Scan for the cell matching the given text and deliver its [x, y] coordinate at center. 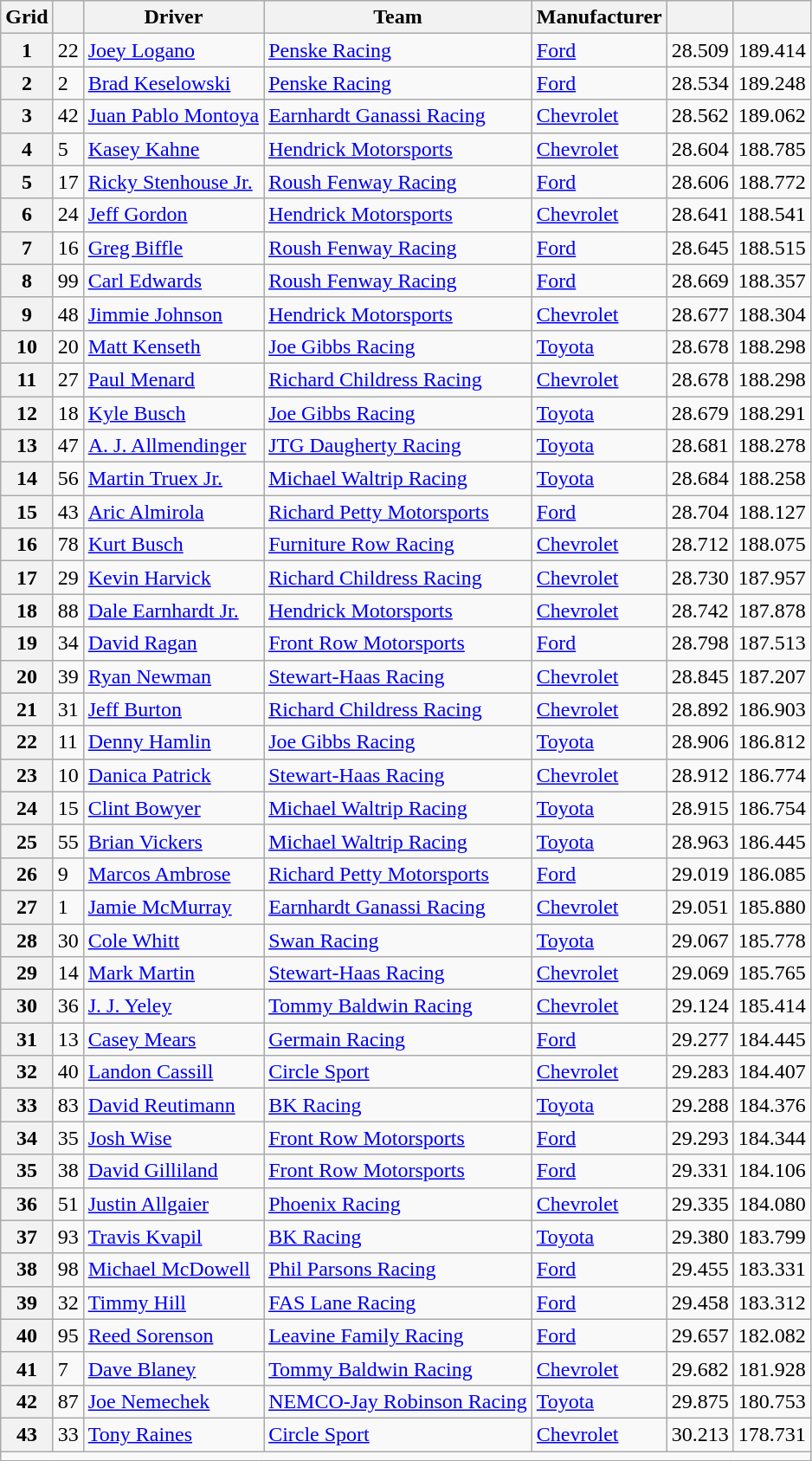
186.085 [772, 874]
21 [27, 709]
Driver [173, 17]
Jeff Burton [173, 709]
Kyle Busch [173, 413]
183.331 [772, 1270]
28.509 [699, 50]
188.291 [772, 413]
188.541 [772, 215]
Josh Wise [173, 1138]
A. J. Allmendinger [173, 446]
188.278 [772, 446]
188.258 [772, 479]
28.677 [699, 314]
29.293 [699, 1138]
187.207 [772, 676]
J. J. Yeley [173, 1006]
87 [68, 1401]
28.912 [699, 775]
David Reutimann [173, 1105]
Germain Racing [398, 1039]
178.731 [772, 1434]
41 [27, 1368]
78 [68, 545]
Timmy Hill [173, 1303]
188.772 [772, 182]
185.414 [772, 1006]
Phil Parsons Racing [398, 1270]
Ricky Stenhouse Jr. [173, 182]
Michael McDowell [173, 1270]
28.915 [699, 808]
JTG Daugherty Racing [398, 446]
29.277 [699, 1039]
3 [27, 116]
29.455 [699, 1270]
189.062 [772, 116]
12 [27, 413]
Landon Cassill [173, 1072]
29.380 [699, 1237]
26 [27, 874]
28.798 [699, 643]
28.684 [699, 479]
188.304 [772, 314]
28.604 [699, 149]
6 [27, 215]
Marcos Ambrose [173, 874]
55 [68, 841]
56 [68, 479]
51 [68, 1204]
Juan Pablo Montoya [173, 116]
David Gilliland [173, 1171]
23 [27, 775]
99 [68, 281]
Martin Truex Jr. [173, 479]
29.019 [699, 874]
Casey Mears [173, 1039]
47 [68, 446]
28 [27, 940]
29.331 [699, 1171]
189.414 [772, 50]
29.124 [699, 1006]
28.606 [699, 182]
184.407 [772, 1072]
Kasey Kahne [173, 149]
188.515 [772, 248]
NEMCO-Jay Robinson Racing [398, 1401]
188.785 [772, 149]
Brad Keselowski [173, 83]
28.704 [699, 512]
Jeff Gordon [173, 215]
Swan Racing [398, 940]
Team [398, 17]
Reed Sorenson [173, 1335]
186.812 [772, 742]
Phoenix Racing [398, 1204]
186.754 [772, 808]
Jimmie Johnson [173, 314]
Denny Hamlin [173, 742]
28.730 [699, 578]
28.892 [699, 709]
Justin Allgaier [173, 1204]
Manufacturer [599, 17]
189.248 [772, 83]
29.875 [699, 1401]
Tony Raines [173, 1434]
Kevin Harvick [173, 578]
29.458 [699, 1303]
28.963 [699, 841]
Jamie McMurray [173, 907]
28.742 [699, 611]
Mark Martin [173, 973]
188.357 [772, 281]
187.957 [772, 578]
184.445 [772, 1039]
Dale Earnhardt Jr. [173, 611]
28.534 [699, 83]
185.880 [772, 907]
Aric Almirola [173, 512]
29.657 [699, 1335]
93 [68, 1237]
184.080 [772, 1204]
30.213 [699, 1434]
19 [27, 643]
28.641 [699, 215]
28.906 [699, 742]
29.069 [699, 973]
28.669 [699, 281]
Joey Logano [173, 50]
Travis Kvapil [173, 1237]
Furniture Row Racing [398, 545]
188.075 [772, 545]
88 [68, 611]
186.903 [772, 709]
Greg Biffle [173, 248]
Joe Nemechek [173, 1401]
Dave Blaney [173, 1368]
184.376 [772, 1105]
95 [68, 1335]
Kurt Busch [173, 545]
83 [68, 1105]
Matt Kenseth [173, 346]
183.312 [772, 1303]
29.682 [699, 1368]
8 [27, 281]
Paul Menard [173, 379]
28.845 [699, 676]
186.445 [772, 841]
Brian Vickers [173, 841]
Danica Patrick [173, 775]
48 [68, 314]
David Ragan [173, 643]
184.344 [772, 1138]
28.681 [699, 446]
181.928 [772, 1368]
Clint Bowyer [173, 808]
29.051 [699, 907]
4 [27, 149]
28.645 [699, 248]
Carl Edwards [173, 281]
29.283 [699, 1072]
Grid [27, 17]
FAS Lane Racing [398, 1303]
29.335 [699, 1204]
183.799 [772, 1237]
37 [27, 1237]
185.778 [772, 940]
28.712 [699, 545]
25 [27, 841]
28.679 [699, 413]
185.765 [772, 973]
186.774 [772, 775]
98 [68, 1270]
184.106 [772, 1171]
Leavine Family Racing [398, 1335]
Cole Whitt [173, 940]
182.082 [772, 1335]
187.878 [772, 611]
29.067 [699, 940]
187.513 [772, 643]
188.127 [772, 512]
29.288 [699, 1105]
28.562 [699, 116]
Ryan Newman [173, 676]
180.753 [772, 1401]
